Determine the [X, Y] coordinate at the center of the cell enclosing the given text.  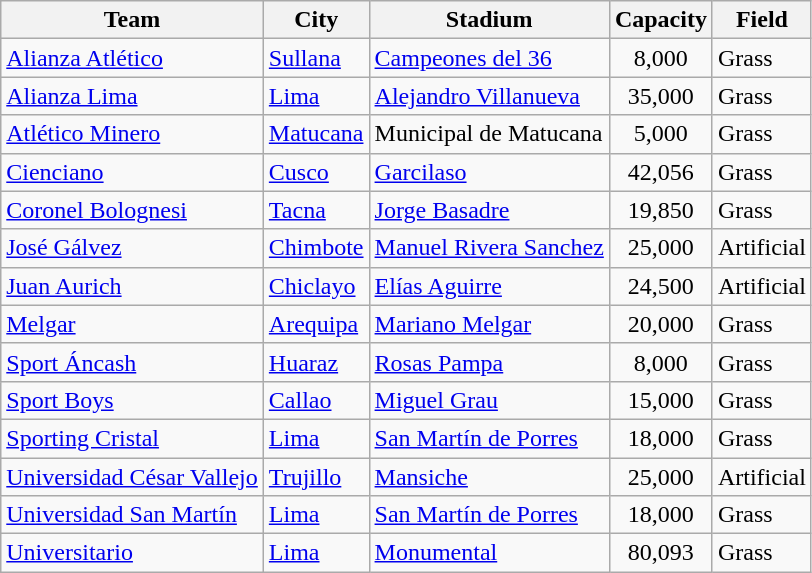
Field [762, 20]
35,000 [660, 96]
Jorge Basadre [489, 210]
Stadium [489, 20]
Capacity [660, 20]
Cienciano [132, 172]
20,000 [660, 324]
Trujillo [316, 477]
Juan Aurich [132, 286]
42,056 [660, 172]
Sullana [316, 58]
Municipal de Matucana [489, 134]
Alianza Lima [132, 96]
Mariano Melgar [489, 324]
Atlético Minero [132, 134]
Campeones del 36 [489, 58]
City [316, 20]
Alianza Atlético [132, 58]
19,850 [660, 210]
Chiclayo [316, 286]
José Gálvez [132, 248]
Alejandro Villanueva [489, 96]
Miguel Grau [489, 400]
Sporting Cristal [132, 438]
Universidad San Martín [132, 515]
Team [132, 20]
Tacna [316, 210]
Callao [316, 400]
Coronel Bolognesi [132, 210]
Manuel Rivera Sanchez [489, 248]
Monumental [489, 553]
Universidad César Vallejo [132, 477]
Mansiche [489, 477]
Universitario [132, 553]
Sport Áncash [132, 362]
Elías Aguirre [489, 286]
Rosas Pampa [489, 362]
Garcilaso [489, 172]
Melgar [132, 324]
24,500 [660, 286]
80,093 [660, 553]
Cusco [316, 172]
Matucana [316, 134]
15,000 [660, 400]
5,000 [660, 134]
Arequipa [316, 324]
Sport Boys [132, 400]
Huaraz [316, 362]
Chimbote [316, 248]
